Return the (X, Y) coordinate for the center point of the cell that contains the specified text.  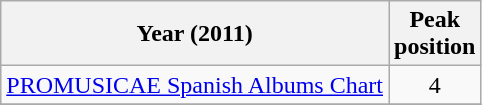
PROMUSICAE Spanish Albums Chart (195, 85)
4 (435, 85)
Peakposition (435, 34)
Year (2011) (195, 34)
